Pinpoint the cell where the given text exists, returning its [x, y] midpoint coordinate. 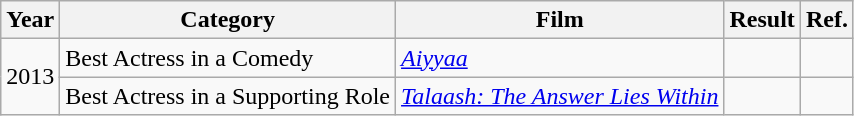
Category [228, 20]
2013 [30, 77]
Best Actress in a Supporting Role [228, 96]
Talaash: The Answer Lies Within [560, 96]
Ref. [826, 20]
Year [30, 20]
Film [560, 20]
Result [762, 20]
Best Actress in a Comedy [228, 58]
Aiyyaa [560, 58]
